Return (X, Y) of the center of cell containing provided text 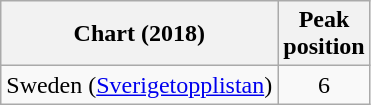
Sweden (Sverigetopplistan) (140, 85)
6 (324, 85)
Chart (2018) (140, 34)
Peakposition (324, 34)
